Locate the cell with the specified text and output its (x, y) center coordinate. 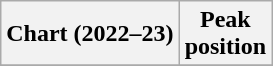
Peakposition (225, 34)
Chart (2022–23) (90, 34)
